Output the (x, y) coordinate of the center of the cell containing the given text.  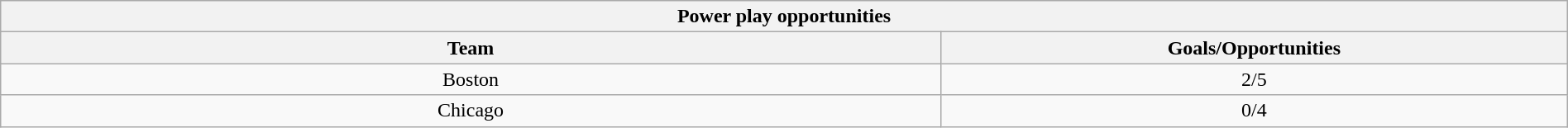
Chicago (471, 111)
0/4 (1254, 111)
Team (471, 48)
Boston (471, 79)
Goals/Opportunities (1254, 48)
Power play opportunities (784, 17)
2/5 (1254, 79)
